Provide the [x, y] coordinate of the cell's center where the given text is located.  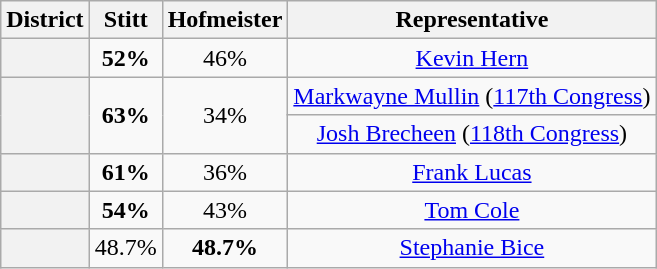
46% [225, 58]
Josh Brecheen (118th Congress) [472, 134]
61% [126, 172]
Representative [472, 20]
Stephanie Bice [472, 248]
Kevin Hern [472, 58]
52% [126, 58]
Tom Cole [472, 210]
36% [225, 172]
Markwayne Mullin (117th Congress) [472, 96]
Frank Lucas [472, 172]
34% [225, 115]
54% [126, 210]
District [45, 20]
Stitt [126, 20]
43% [225, 210]
63% [126, 115]
Hofmeister [225, 20]
